Capture the cell that displays the provided text and extract its (x, y) central coordinate. 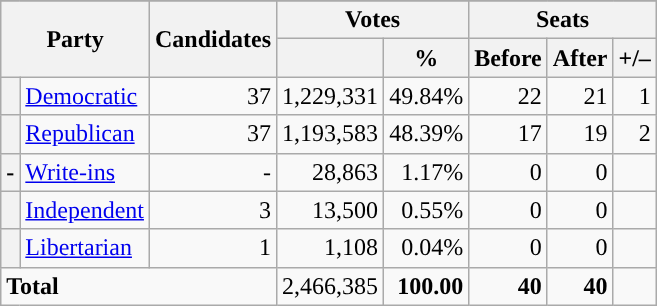
Votes (373, 20)
3 (212, 210)
100.00 (426, 286)
1.17% (426, 172)
Write-ins (85, 172)
Independent (85, 210)
0.55% (426, 210)
Democratic (85, 96)
0.04% (426, 248)
After (580, 58)
Republican (85, 134)
Before (508, 58)
2,466,385 (330, 286)
% (426, 58)
Total (139, 286)
1,108 (330, 248)
Seats (563, 20)
2 (634, 134)
48.39% (426, 134)
22 (508, 96)
1,193,583 (330, 134)
17 (508, 134)
+/– (634, 58)
1,229,331 (330, 96)
Party (76, 39)
49.84% (426, 96)
19 (580, 134)
13,500 (330, 210)
Libertarian (85, 248)
Candidates (212, 39)
28,863 (330, 172)
21 (580, 96)
